Find where the given text appears and provide that cell's center as (X, Y) coordinate. 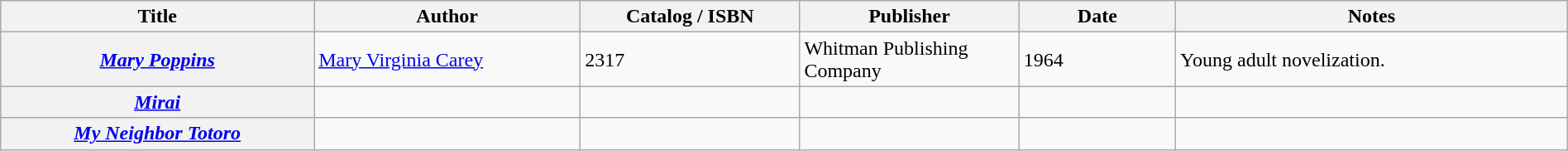
Title (157, 17)
1964 (1097, 60)
Author (447, 17)
Date (1097, 17)
My Neighbor Totoro (157, 134)
Publisher (910, 17)
Notes (1372, 17)
Young adult novelization. (1372, 60)
Catalog / ISBN (690, 17)
2317 (690, 60)
Mirai (157, 102)
Whitman Publishing Company (910, 60)
Mary Virginia Carey (447, 60)
Mary Poppins (157, 60)
